Return the (X, Y) coordinate for the center point of the cell that contains the specified text.  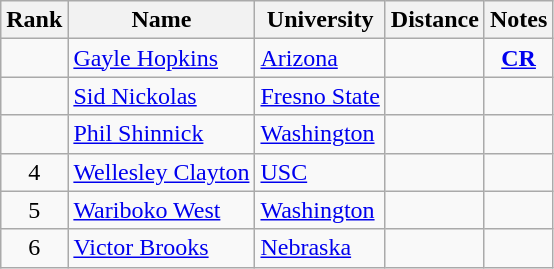
Arizona (320, 58)
4 (34, 172)
CR (518, 58)
Notes (518, 20)
Gayle Hopkins (162, 58)
5 (34, 210)
Sid Nickolas (162, 96)
Wellesley Clayton (162, 172)
Rank (34, 20)
University (320, 20)
Victor Brooks (162, 248)
Phil Shinnick (162, 134)
Name (162, 20)
Wariboko West (162, 210)
6 (34, 248)
Distance (434, 20)
USC (320, 172)
Nebraska (320, 248)
Fresno State (320, 96)
